Pinpoint the cell where the given text exists, returning its (X, Y) midpoint coordinate. 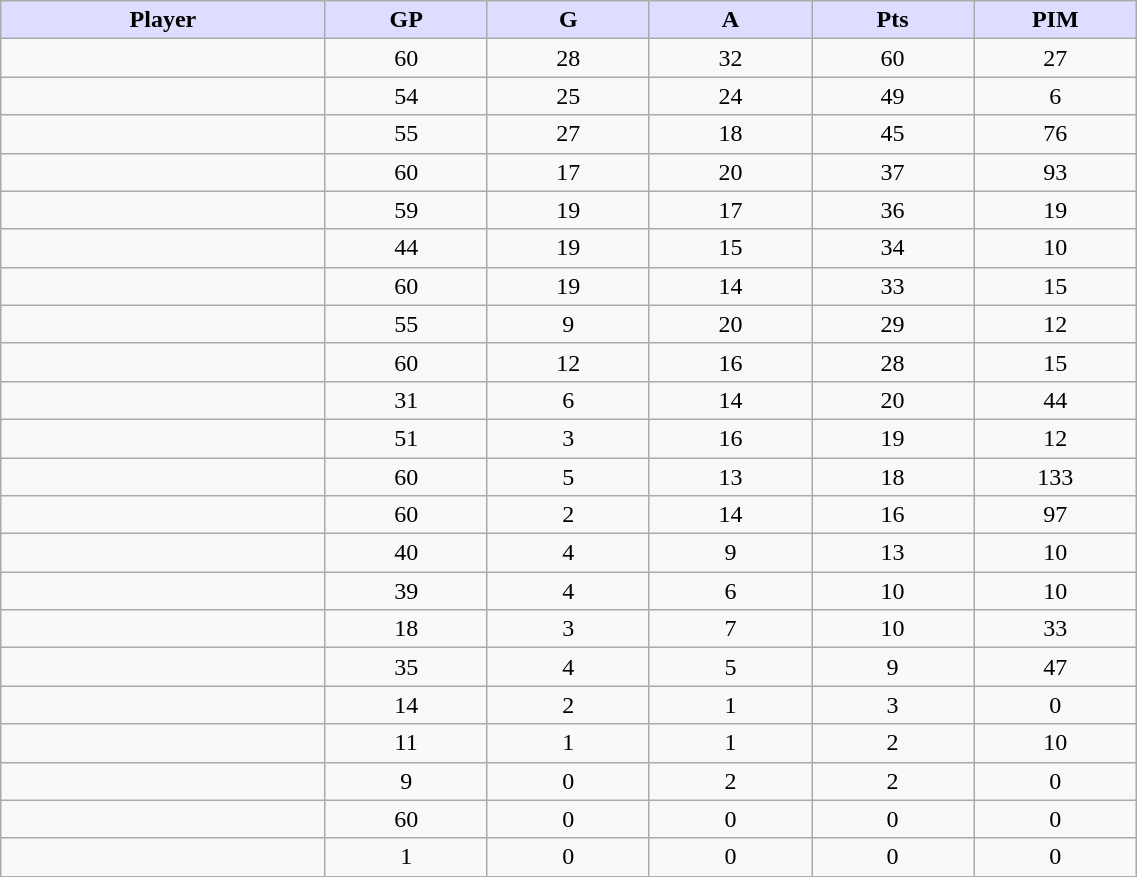
Pts (893, 20)
29 (893, 324)
47 (1056, 667)
34 (893, 248)
51 (406, 438)
GP (406, 20)
Player (163, 20)
A (730, 20)
76 (1056, 134)
93 (1056, 172)
36 (893, 210)
133 (1056, 477)
25 (568, 96)
24 (730, 96)
45 (893, 134)
39 (406, 591)
97 (1056, 515)
7 (730, 629)
54 (406, 96)
31 (406, 400)
37 (893, 172)
G (568, 20)
32 (730, 58)
35 (406, 667)
59 (406, 210)
PIM (1056, 20)
40 (406, 553)
11 (406, 743)
49 (893, 96)
